Extract the [X, Y] coordinate from the center of the cell holding the provided text.  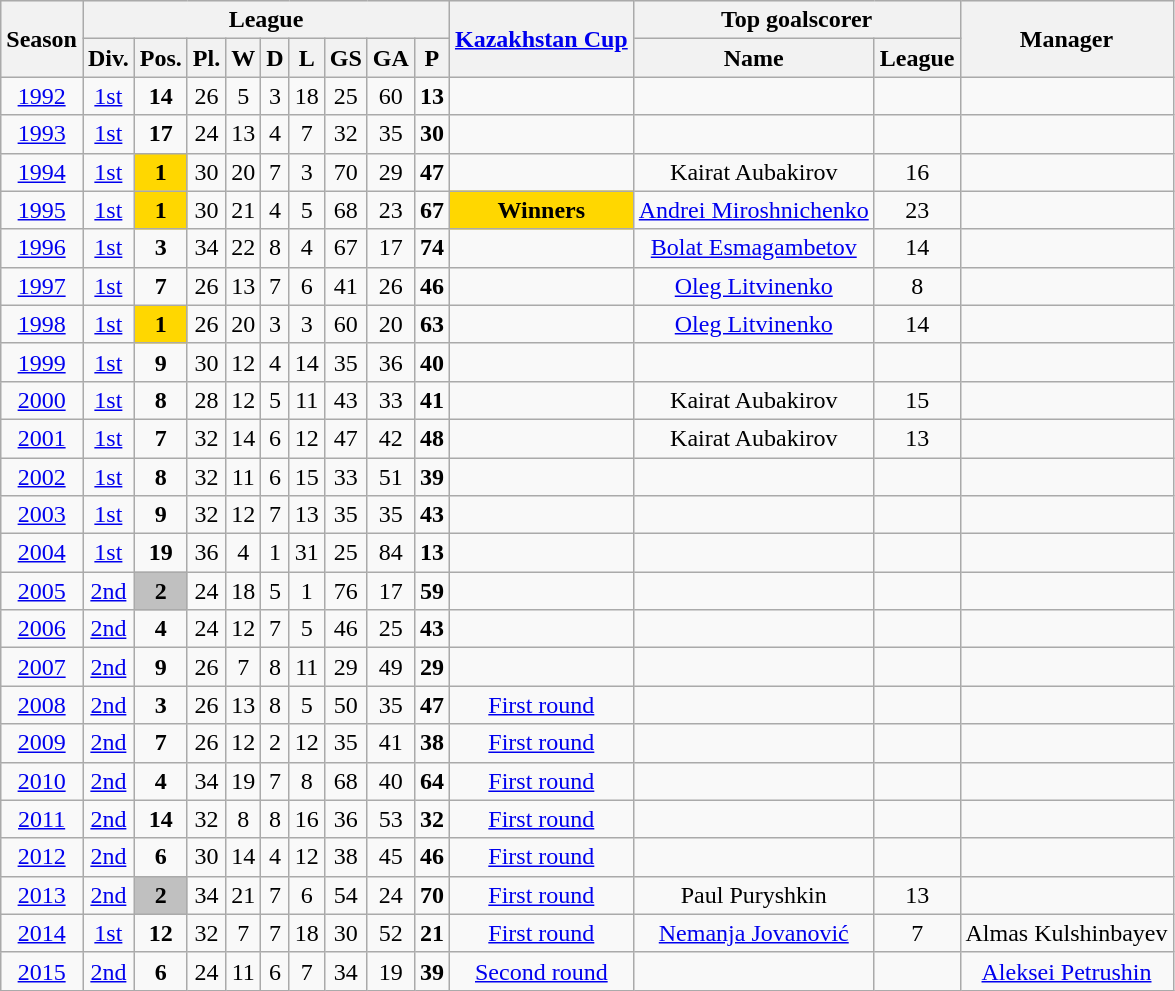
59 [432, 591]
2011 [42, 819]
L [306, 58]
28 [206, 400]
84 [390, 553]
Second round [541, 971]
49 [390, 667]
Season [42, 39]
45 [390, 857]
Bolat Esmagambetov [754, 248]
2005 [42, 591]
51 [390, 477]
1992 [42, 96]
1998 [42, 324]
Paul Puryshkin [754, 895]
76 [346, 591]
1996 [42, 248]
Top goalscorer [796, 20]
Name [754, 58]
2008 [42, 705]
42 [390, 438]
1995 [42, 210]
Nemanja Jovanović [754, 933]
Div. [108, 58]
2015 [42, 971]
GS [346, 58]
Aleksei Petrushin [1066, 971]
74 [432, 248]
W [244, 58]
22 [244, 248]
48 [432, 438]
2002 [42, 477]
Kazakhstan Cup [541, 39]
2012 [42, 857]
2003 [42, 515]
1997 [42, 286]
Pl. [206, 58]
52 [390, 933]
31 [306, 553]
2009 [42, 743]
54 [346, 895]
1994 [42, 172]
1993 [42, 134]
Manager [1066, 39]
Pos. [160, 58]
2010 [42, 781]
D [275, 58]
2007 [42, 667]
P [432, 58]
64 [432, 781]
53 [390, 819]
2001 [42, 438]
63 [432, 324]
2000 [42, 400]
2013 [42, 895]
2006 [42, 629]
Winners [541, 210]
Almas Kulshinbayev [1066, 933]
GA [390, 58]
2004 [42, 553]
2014 [42, 933]
Andrei Miroshnichenko [754, 210]
1999 [42, 362]
50 [346, 705]
